Identify which cell holds the provided text, then report its [x, y] central coordinate. 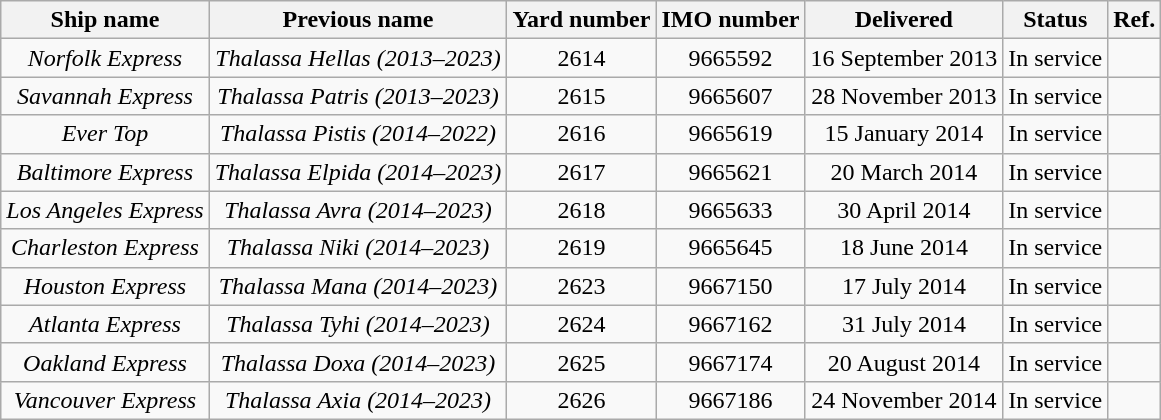
Thalassa Niki (2014–2023) [358, 248]
Vancouver Express [105, 400]
16 September 2013 [904, 58]
9667150 [730, 286]
Yard number [582, 20]
Oakland Express [105, 362]
Los Angeles Express [105, 210]
Thalassa Patris (2013–2023) [358, 96]
Ref. [1134, 20]
Ship name [105, 20]
Status [1056, 20]
Thalassa Doxa (2014–2023) [358, 362]
30 April 2014 [904, 210]
9667162 [730, 324]
Norfolk Express [105, 58]
Thalassa Pistis (2014–2022) [358, 134]
20 March 2014 [904, 172]
9665621 [730, 172]
Thalassa Hellas (2013–2023) [358, 58]
Thalassa Avra (2014–2023) [358, 210]
9665645 [730, 248]
Thalassa Tyhi (2014–2023) [358, 324]
Previous name [358, 20]
28 November 2013 [904, 96]
20 August 2014 [904, 362]
2618 [582, 210]
Savannah Express [105, 96]
9667174 [730, 362]
Baltimore Express [105, 172]
2614 [582, 58]
15 January 2014 [904, 134]
2626 [582, 400]
Thalassa Axia (2014–2023) [358, 400]
2619 [582, 248]
31 July 2014 [904, 324]
Ever Top [105, 134]
Delivered [904, 20]
Houston Express [105, 286]
2624 [582, 324]
Charleston Express [105, 248]
2617 [582, 172]
IMO number [730, 20]
2623 [582, 286]
2615 [582, 96]
18 June 2014 [904, 248]
2625 [582, 362]
24 November 2014 [904, 400]
9667186 [730, 400]
9665633 [730, 210]
Thalassa Mana (2014–2023) [358, 286]
Thalassa Elpida (2014–2023) [358, 172]
9665619 [730, 134]
17 July 2014 [904, 286]
9665607 [730, 96]
2616 [582, 134]
9665592 [730, 58]
Atlanta Express [105, 324]
